Pinpoint the cell where the given text exists, returning its [X, Y] midpoint coordinate. 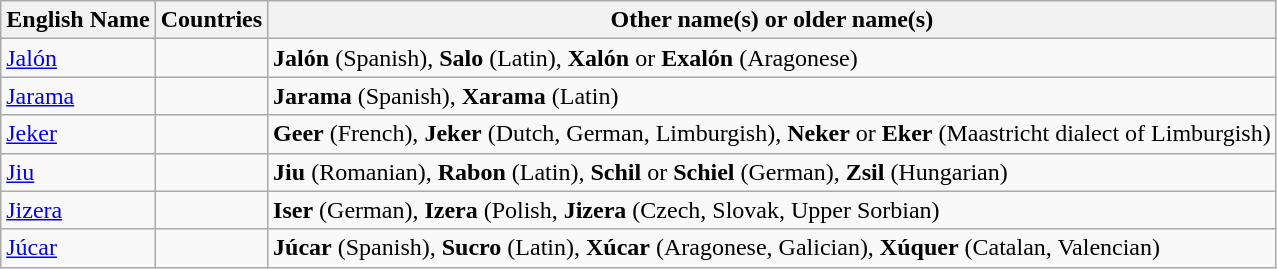
Other name(s) or older name(s) [772, 20]
Júcar (Spanish), Sucro (Latin), Xúcar (Aragonese, Galician), Xúquer (Catalan, Valencian) [772, 248]
Júcar [78, 248]
Jeker [78, 134]
Jarama (Spanish), Xarama (Latin) [772, 96]
Jarama [78, 96]
Jalón [78, 58]
Jalón (Spanish), Salo (Latin), Xalón or Exalón (Aragonese) [772, 58]
Jizera [78, 210]
Jiu (Romanian), Rabon (Latin), Schil or Schiel (German), Zsil (Hungarian) [772, 172]
English Name [78, 20]
Iser (German), Izera (Polish, Jizera (Czech, Slovak, Upper Sorbian) [772, 210]
Countries [211, 20]
Jiu [78, 172]
Geer (French), Jeker (Dutch, German, Limburgish), Neker or Eker (Maastricht dialect of Limburgish) [772, 134]
